Locate the cell with the specified text and output its (x, y) center coordinate. 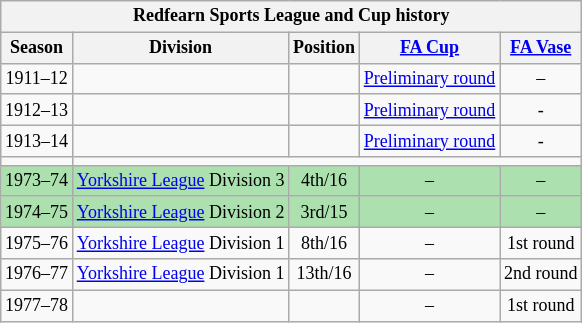
1975–76 (37, 244)
1973–74 (37, 180)
FA Vase (541, 48)
Redfearn Sports League and Cup history (292, 16)
FA Cup (429, 48)
8th/16 (324, 244)
1974–75 (37, 212)
1912–13 (37, 110)
1913–14 (37, 140)
Position (324, 48)
4th/16 (324, 180)
3rd/15 (324, 212)
1911–12 (37, 78)
Season (37, 48)
Yorkshire League Division 3 (180, 180)
Division (180, 48)
1977–78 (37, 306)
13th/16 (324, 274)
2nd round (541, 274)
1976–77 (37, 274)
Yorkshire League Division 2 (180, 212)
